Determine the (X, Y) coordinate at the center of the cell enclosing the given text.  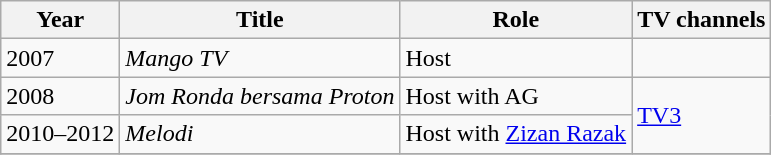
TV channels (702, 20)
Host (516, 58)
2010–2012 (60, 134)
Mango TV (260, 58)
2007 (60, 58)
2008 (60, 96)
Title (260, 20)
TV3 (702, 115)
Year (60, 20)
Melodi (260, 134)
Jom Ronda bersama Proton (260, 96)
Role (516, 20)
Host with Zizan Razak (516, 134)
Host with AG (516, 96)
